Provide the [X, Y] coordinate of the cell's center where the given text is located.  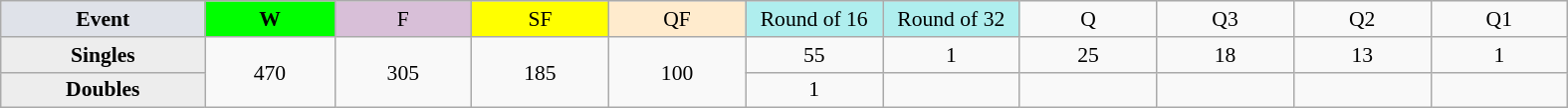
Q1 [1499, 19]
Singles [104, 55]
55 [814, 55]
Doubles [104, 90]
Q2 [1362, 19]
Event [104, 19]
100 [677, 72]
Round of 16 [814, 19]
F [403, 19]
185 [541, 72]
W [270, 19]
QF [677, 19]
18 [1226, 55]
25 [1088, 55]
470 [270, 72]
305 [403, 72]
SF [541, 19]
Q [1088, 19]
Q3 [1226, 19]
13 [1362, 55]
Round of 32 [951, 19]
